Locate the cell with the specified text and output its [X, Y] center coordinate. 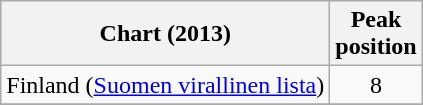
Peakposition [376, 34]
8 [376, 85]
Chart (2013) [166, 34]
Finland (Suomen virallinen lista) [166, 85]
